From the cell containing the given text, extract its center point as (x, y) coordinate. 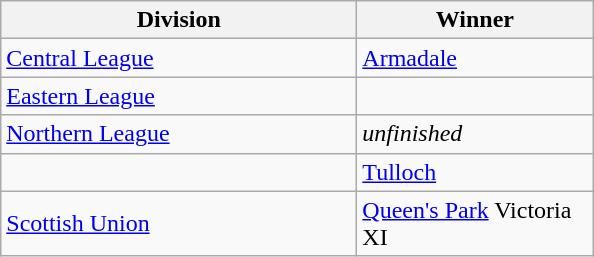
Scottish Union (179, 224)
Eastern League (179, 96)
Tulloch (475, 172)
Armadale (475, 58)
Central League (179, 58)
unfinished (475, 134)
Northern League (179, 134)
Winner (475, 20)
Queen's Park Victoria XI (475, 224)
Division (179, 20)
